Detect which cell encompasses the target text, then output its (x, y) center coordinate. 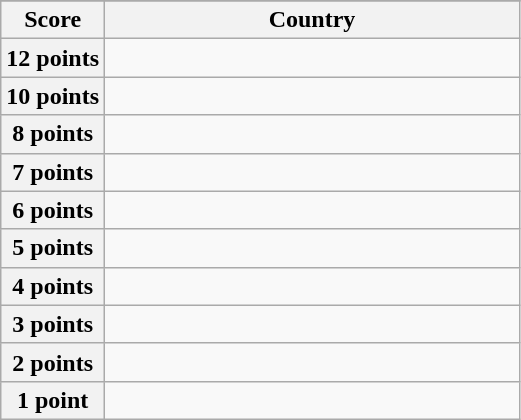
7 points (53, 172)
2 points (53, 362)
6 points (53, 210)
8 points (53, 134)
1 point (53, 400)
3 points (53, 324)
Country (312, 20)
Score (53, 20)
5 points (53, 248)
12 points (53, 58)
4 points (53, 286)
10 points (53, 96)
